Return (X, Y) of the center of cell containing provided text 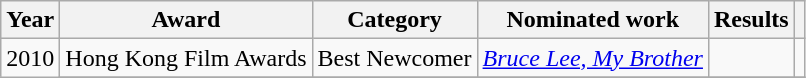
2010 (30, 58)
Nominated work (592, 20)
Year (30, 20)
Category (394, 20)
Best Newcomer (394, 58)
Hong Kong Film Awards (186, 58)
Award (186, 20)
Results (751, 20)
Bruce Lee, My Brother (592, 58)
